Provide the [X, Y] coordinate of the cell's center where the given text is located.  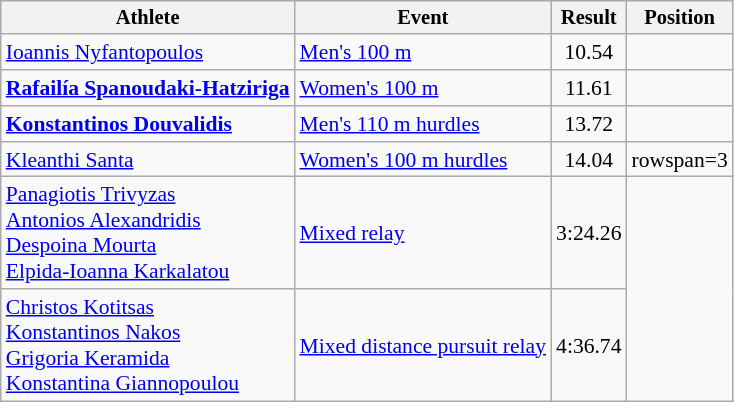
Event [423, 18]
4:36.74 [588, 345]
Kleanthi Santa [148, 160]
10.54 [588, 53]
11.61 [588, 88]
Panagiotis TrivyzasAntonios AlexandridisDespoina MourtaElpida-Ioanna Karkalatou [148, 233]
13.72 [588, 124]
Konstantinos Douvalidis [148, 124]
Men's 100 m [423, 53]
Athlete [148, 18]
Rafailía Spanoudaki-Hatziriga [148, 88]
Women's 100 m hurdles [423, 160]
Mixed distance pursuit relay [423, 345]
14.04 [588, 160]
Mixed relay [423, 233]
Position [680, 18]
Christos KotitsasKonstantinos NakosGrigoria KeramidaKonstantina Giannopoulou [148, 345]
Ioannis Nyfantopoulos [148, 53]
Men's 110 m hurdles [423, 124]
3:24.26 [588, 233]
Women's 100 m [423, 88]
rowspan=3 [680, 160]
Result [588, 18]
